Identify which cell holds the provided text, then report its (x, y) central coordinate. 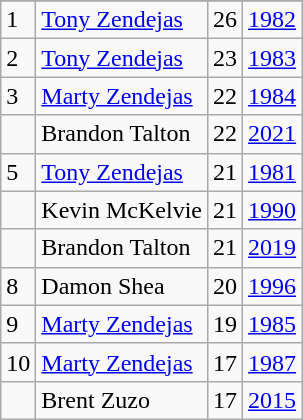
Damon Shea (122, 286)
2019 (272, 248)
1982 (272, 20)
1996 (272, 286)
26 (224, 20)
10 (18, 362)
5 (18, 172)
Kevin McKelvie (122, 210)
1981 (272, 172)
1984 (272, 96)
3 (18, 96)
2015 (272, 400)
1 (18, 20)
1990 (272, 210)
20 (224, 286)
19 (224, 324)
9 (18, 324)
Brent Zuzo (122, 400)
23 (224, 58)
8 (18, 286)
2021 (272, 134)
1987 (272, 362)
1985 (272, 324)
2 (18, 58)
1983 (272, 58)
